Locate the cell with the specified text and output its (X, Y) center coordinate. 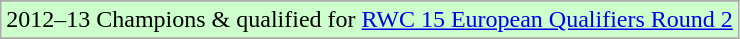
2012–13 Champions & qualified for RWC 15 European Qualifiers Round 2 (370, 20)
